Scan for the cell matching the given text and deliver its (X, Y) coordinate at center. 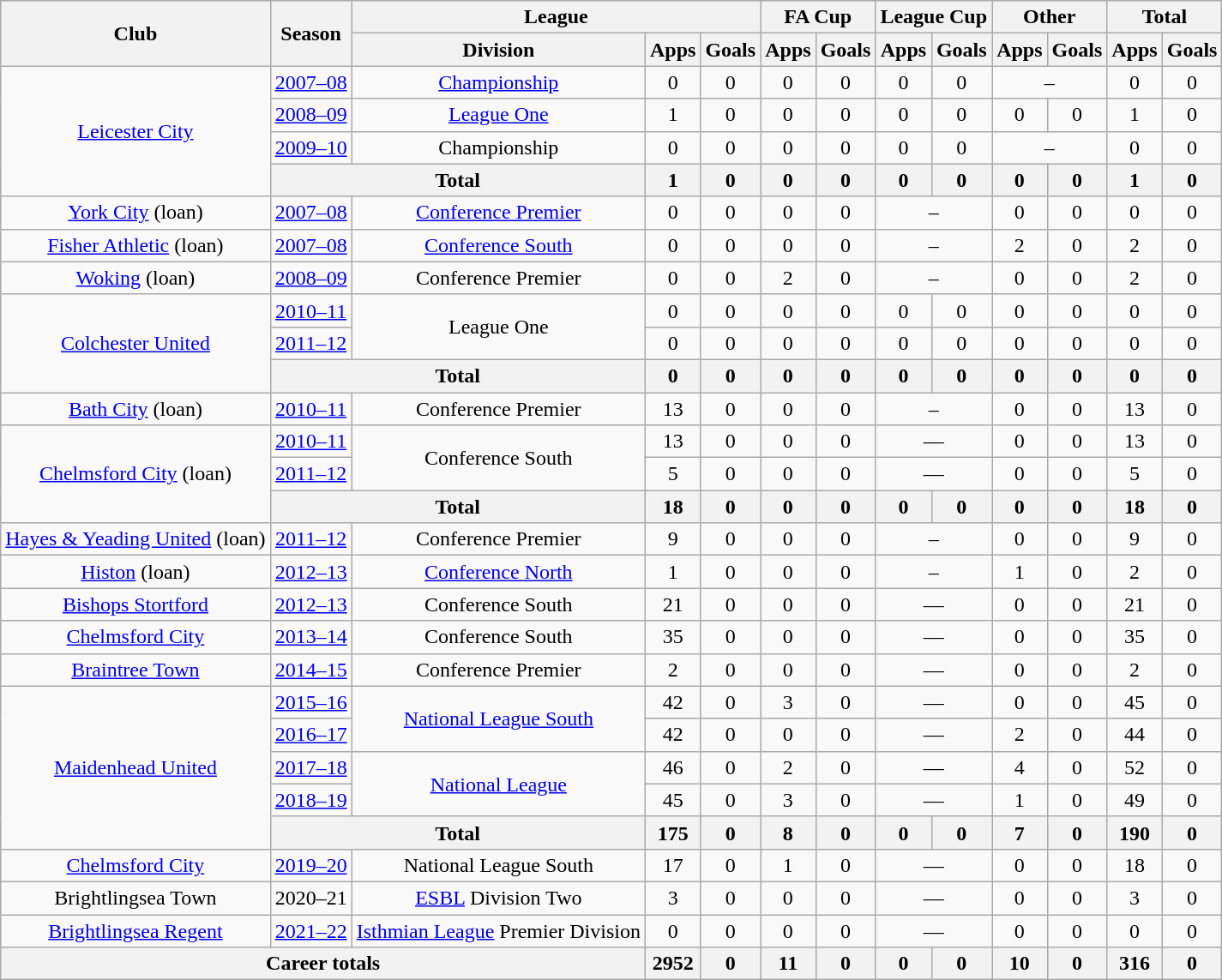
Braintree Town (135, 670)
2014–15 (310, 670)
Bath City (loan) (135, 409)
2021–22 (310, 930)
Division (498, 50)
2009–10 (310, 147)
52 (1135, 767)
Colchester United (135, 343)
2020–21 (310, 898)
FA Cup (818, 17)
2018–19 (310, 800)
Fisher Athletic (loan) (135, 245)
4 (1020, 767)
190 (1135, 833)
League (556, 17)
44 (1135, 735)
11 (788, 964)
Isthmian League Premier Division (498, 930)
League Cup (934, 17)
49 (1135, 800)
46 (672, 767)
Conference North (498, 572)
Other (1050, 17)
Bishops Stortford (135, 604)
Chelmsford City (loan) (135, 474)
Leicester City (135, 131)
2019–20 (310, 865)
ESBL Division Two (498, 898)
8 (788, 833)
316 (1135, 964)
2016–17 (310, 735)
Maidenhead United (135, 767)
2017–18 (310, 767)
Histon (loan) (135, 572)
National League (498, 784)
175 (672, 833)
Season (310, 33)
2952 (672, 964)
17 (672, 865)
10 (1020, 964)
7 (1020, 833)
Hayes & Yeading United (loan) (135, 539)
Brightlingsea Regent (135, 930)
2013–14 (310, 637)
Club (135, 33)
York City (loan) (135, 213)
Brightlingsea Town (135, 898)
Woking (loan) (135, 278)
Career totals (323, 964)
2015–16 (310, 702)
